Identify which cell holds the provided text, then report its (x, y) central coordinate. 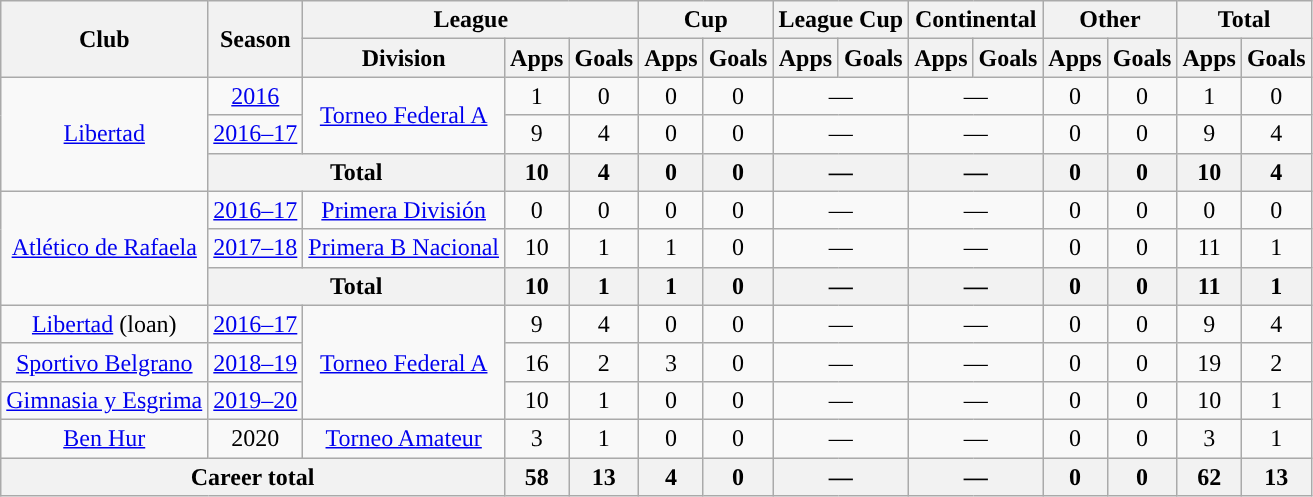
19 (1209, 362)
Ben Hur (104, 438)
Primera B Nacional (404, 248)
Atlético de Rafaela (104, 248)
Libertad (104, 134)
2019–20 (256, 400)
Torneo Amateur (404, 438)
Sportivo Belgrano (104, 362)
League (471, 20)
Career total (253, 477)
Season (256, 39)
58 (537, 477)
Primera División (404, 210)
2018–19 (256, 362)
62 (1209, 477)
16 (537, 362)
Gimnasia y Esgrima (104, 400)
2017–18 (256, 248)
2020 (256, 438)
Club (104, 39)
League Cup (841, 20)
2016 (256, 96)
Division (404, 58)
Continental (976, 20)
Libertad (loan) (104, 324)
Cup (706, 20)
Other (1110, 20)
